Search for the cell housing the specified text and yield its (x, y) center coordinate. 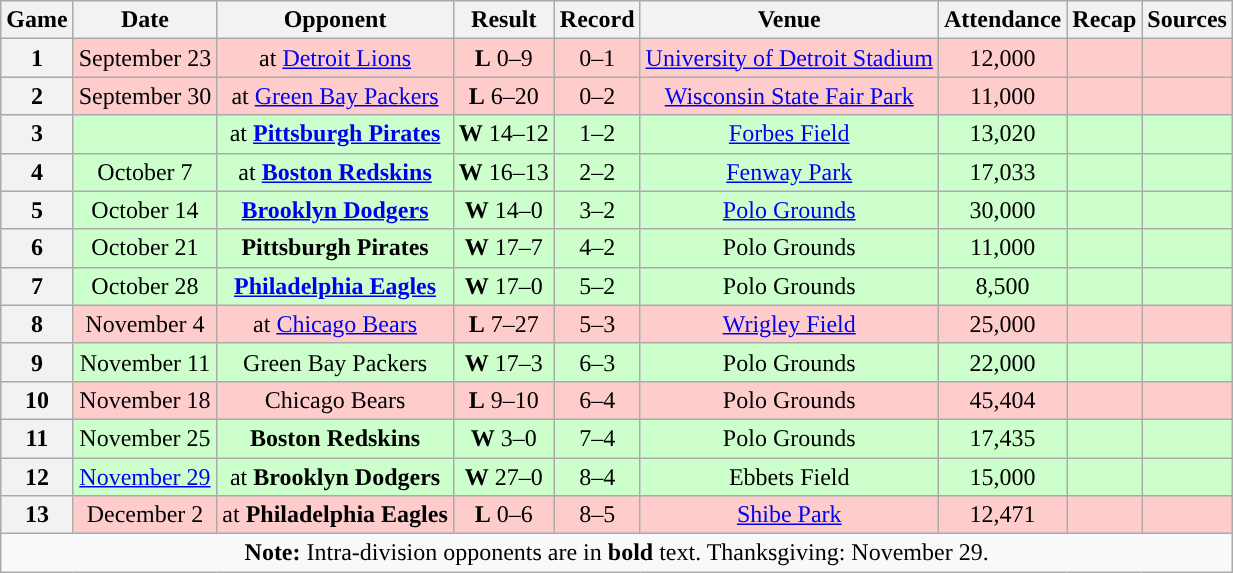
at Detroit Lions (335, 58)
L 7–27 (504, 324)
30,000 (1002, 210)
13 (37, 515)
4–2 (597, 248)
7 (37, 286)
W 3–0 (504, 438)
15,000 (1002, 477)
November 18 (145, 400)
Opponent (335, 20)
Game (37, 20)
5 (37, 210)
Brooklyn Dodgers (335, 210)
Sources (1188, 20)
8,500 (1002, 286)
Green Bay Packers (335, 362)
3 (37, 134)
Recap (1104, 20)
8 (37, 324)
Shibe Park (789, 515)
0–1 (597, 58)
2 (37, 96)
September 23 (145, 58)
Attendance (1002, 20)
W 16–13 (504, 172)
University of Detroit Stadium (789, 58)
L 9–10 (504, 400)
at Brooklyn Dodgers (335, 477)
W 14–0 (504, 210)
12 (37, 477)
W 17–3 (504, 362)
4 (37, 172)
October 28 (145, 286)
6–4 (597, 400)
L 6–20 (504, 96)
Wrigley Field (789, 324)
October 7 (145, 172)
Boston Redskins (335, 438)
5–3 (597, 324)
7–4 (597, 438)
W 17–7 (504, 248)
Fenway Park (789, 172)
W 27–0 (504, 477)
17,033 (1002, 172)
3–2 (597, 210)
8–4 (597, 477)
November 29 (145, 477)
Venue (789, 20)
0–2 (597, 96)
Pittsburgh Pirates (335, 248)
Wisconsin State Fair Park (789, 96)
October 21 (145, 248)
September 30 (145, 96)
11 (37, 438)
December 2 (145, 515)
Record (597, 20)
at Pittsburgh Pirates (335, 134)
2–2 (597, 172)
Result (504, 20)
November 25 (145, 438)
Philadelphia Eagles (335, 286)
6 (37, 248)
12,000 (1002, 58)
November 4 (145, 324)
8–5 (597, 515)
Date (145, 20)
5–2 (597, 286)
13,020 (1002, 134)
Forbes Field (789, 134)
22,000 (1002, 362)
25,000 (1002, 324)
at Green Bay Packers (335, 96)
at Chicago Bears (335, 324)
November 11 (145, 362)
October 14 (145, 210)
W 14–12 (504, 134)
1–2 (597, 134)
Note: Intra-division opponents are in bold text. Thanksgiving: November 29. (617, 553)
1 (37, 58)
Ebbets Field (789, 477)
6–3 (597, 362)
L 0–6 (504, 515)
12,471 (1002, 515)
at Boston Redskins (335, 172)
Chicago Bears (335, 400)
45,404 (1002, 400)
at Philadelphia Eagles (335, 515)
L 0–9 (504, 58)
17,435 (1002, 438)
W 17–0 (504, 286)
9 (37, 362)
10 (37, 400)
